Output the (X, Y) coordinate of the center of the cell containing the given text.  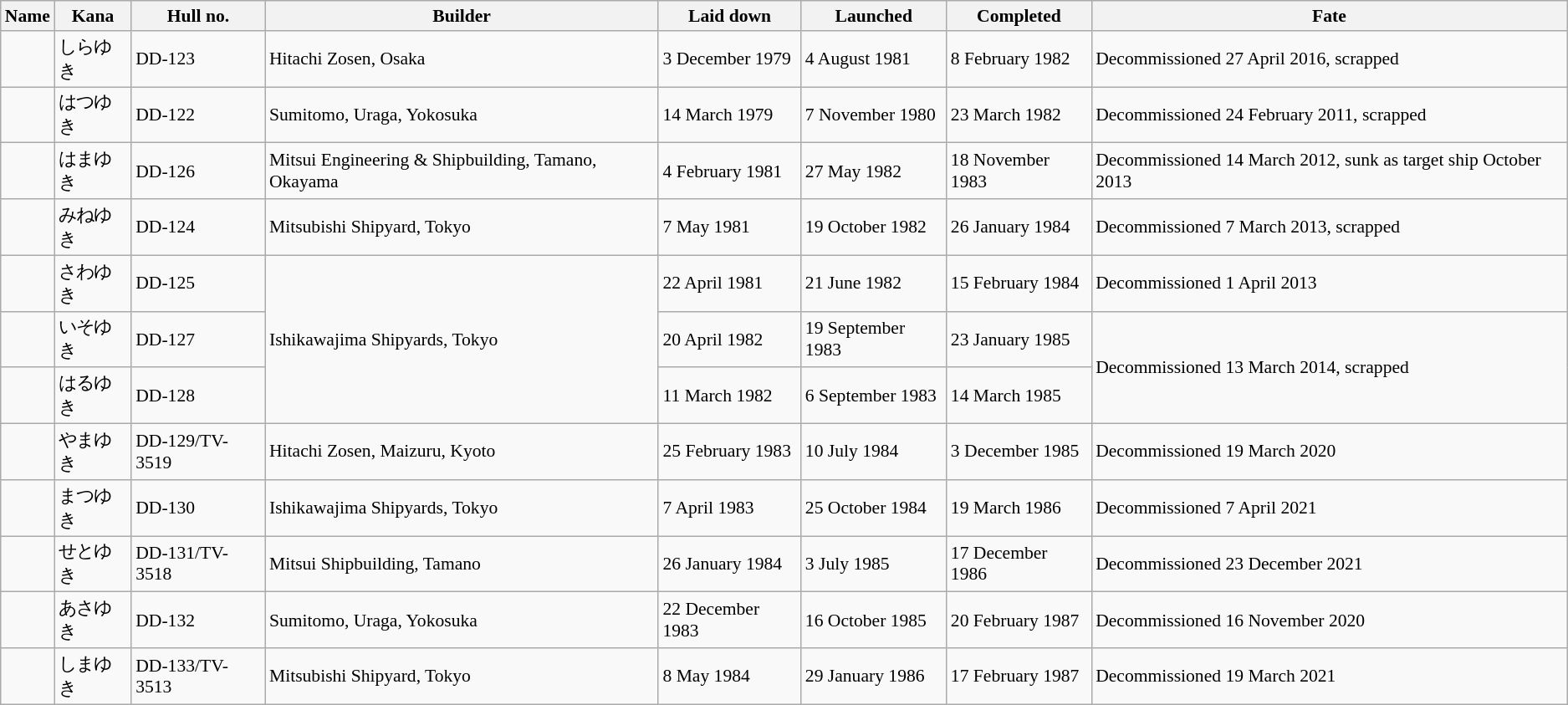
Completed (1019, 16)
あさゆき (93, 621)
22 April 1981 (729, 283)
25 October 1984 (874, 508)
せとゆき (93, 564)
DD-124 (198, 227)
23 January 1985 (1019, 340)
23 March 1982 (1019, 115)
25 February 1983 (729, 452)
4 August 1981 (874, 59)
8 May 1984 (729, 676)
11 March 1982 (729, 396)
Name (28, 16)
Fate (1330, 16)
Decommissioned 19 March 2020 (1330, 452)
Decommissioned 27 April 2016, scrapped (1330, 59)
DD-123 (198, 59)
しらゆき (93, 59)
Builder (462, 16)
Hull no. (198, 16)
7 November 1980 (874, 115)
20 April 1982 (729, 340)
29 January 1986 (874, 676)
22 December 1983 (729, 621)
Decommissioned 19 March 2021 (1330, 676)
Decommissioned 14 March 2012, sunk as target ship October 2013 (1330, 171)
まつゆき (93, 508)
Launched (874, 16)
DD-131/TV-3518 (198, 564)
14 March 1985 (1019, 396)
7 April 1983 (729, 508)
Decommissioned 1 April 2013 (1330, 283)
8 February 1982 (1019, 59)
19 October 1982 (874, 227)
14 March 1979 (729, 115)
DD-122 (198, 115)
はつゆき (93, 115)
DD-129/TV-3519 (198, 452)
DD-132 (198, 621)
DD-128 (198, 396)
18 November 1983 (1019, 171)
いそゆき (93, 340)
3 December 1985 (1019, 452)
Decommissioned 16 November 2020 (1330, 621)
Hitachi Zosen, Osaka (462, 59)
3 December 1979 (729, 59)
Decommissioned 13 March 2014, scrapped (1330, 367)
はまゆき (93, 171)
Kana (93, 16)
16 October 1985 (874, 621)
17 December 1986 (1019, 564)
17 February 1987 (1019, 676)
10 July 1984 (874, 452)
3 July 1985 (874, 564)
みねゆき (93, 227)
DD-125 (198, 283)
DD-127 (198, 340)
やまゆき (93, 452)
Decommissioned 7 March 2013, scrapped (1330, 227)
はるゆき (93, 396)
19 September 1983 (874, 340)
DD-126 (198, 171)
DD-130 (198, 508)
15 February 1984 (1019, 283)
DD-133/TV-3513 (198, 676)
Mitsui Engineering & Shipbuilding, Tamano, Okayama (462, 171)
20 February 1987 (1019, 621)
19 March 1986 (1019, 508)
6 September 1983 (874, 396)
Decommissioned 23 December 2021 (1330, 564)
Laid down (729, 16)
Hitachi Zosen, Maizuru, Kyoto (462, 452)
7 May 1981 (729, 227)
21 June 1982 (874, 283)
Mitsui Shipbuilding, Tamano (462, 564)
さわゆき (93, 283)
しまゆき (93, 676)
Decommissioned 24 February 2011, scrapped (1330, 115)
27 May 1982 (874, 171)
4 February 1981 (729, 171)
Decommissioned 7 April 2021 (1330, 508)
